Identify which cell holds the provided text, then report its [x, y] central coordinate. 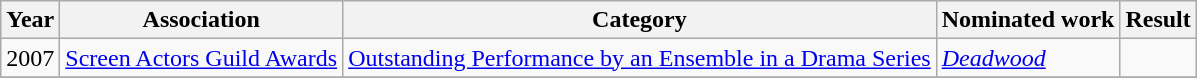
Deadwood [1028, 58]
2007 [30, 58]
Category [640, 20]
Nominated work [1028, 20]
Screen Actors Guild Awards [202, 58]
Year [30, 20]
Outstanding Performance by an Ensemble in a Drama Series [640, 58]
Result [1158, 20]
Association [202, 20]
